Determine the [x, y] coordinate at the center of the cell enclosing the given text.  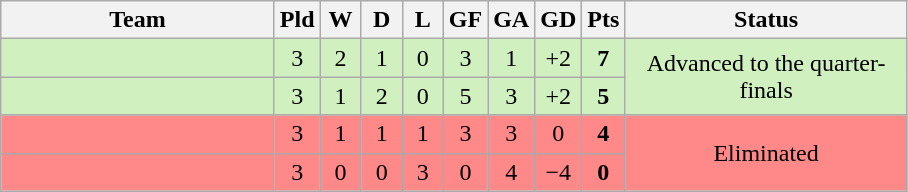
7 [604, 58]
Pts [604, 20]
L [422, 20]
GD [558, 20]
Pld [297, 20]
GF [465, 20]
Advanced to the quarter-finals [766, 77]
Team [138, 20]
Eliminated [766, 153]
D [382, 20]
−4 [558, 172]
GA [512, 20]
W [340, 20]
Status [766, 20]
